Capture the cell that displays the provided text and extract its [x, y] central coordinate. 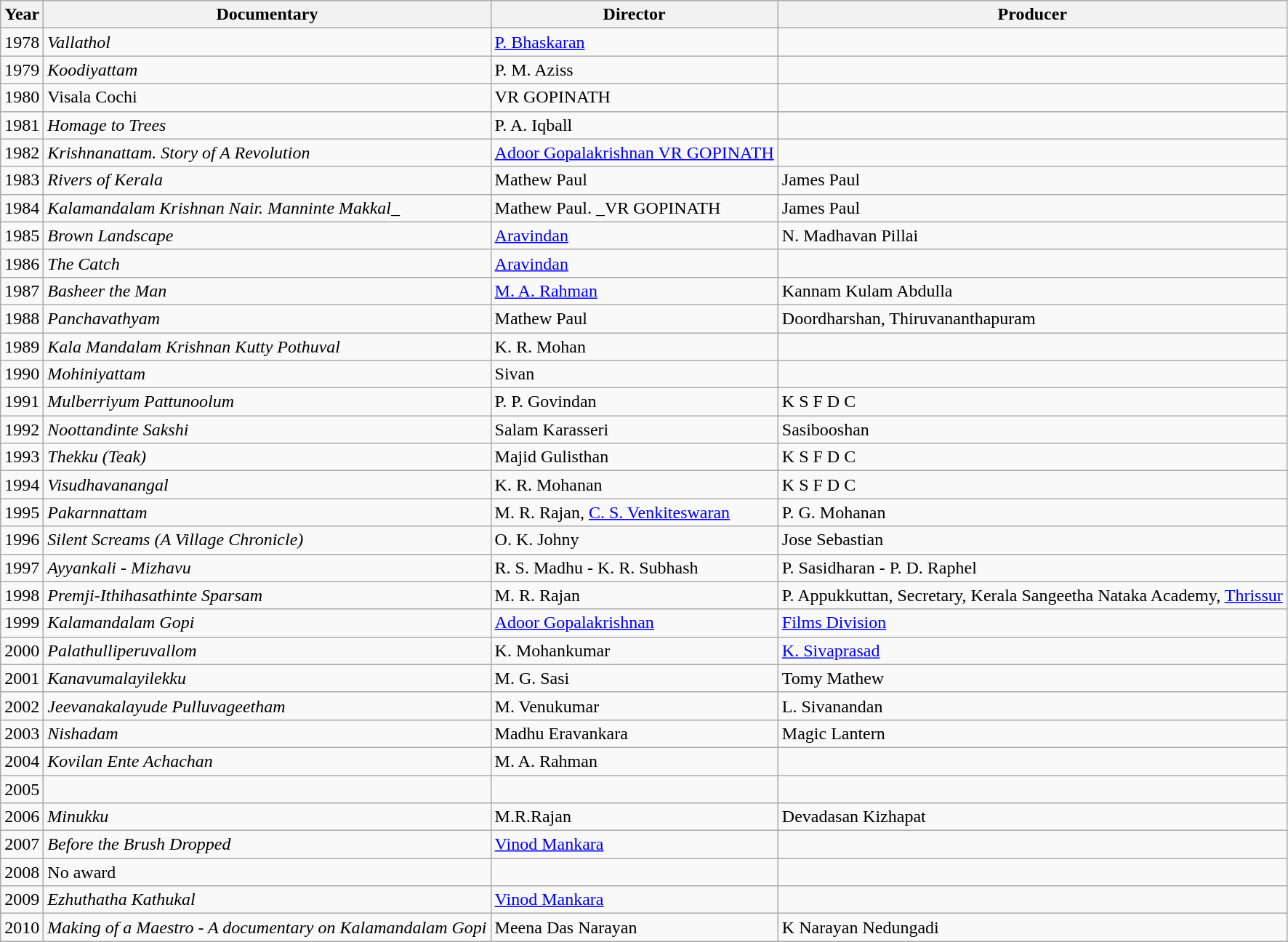
Ezhuthatha Kathukal [267, 900]
Magic Lantern [1032, 733]
1994 [22, 485]
Mathew Paul. _VR GOPINATH [634, 208]
Minukku [267, 817]
2008 [22, 872]
1993 [22, 457]
M. Venukumar [634, 706]
Director [634, 15]
Silent Screams (A Village Chronicle) [267, 540]
P. Appukkuttan, Secretary, Kerala Sangeetha Nataka Academy, Thrissur [1032, 595]
2010 [22, 927]
1988 [22, 318]
K. R. Mohanan [634, 485]
Making of a Maestro - A documentary on Kalamandalam Gopi [267, 927]
No award [267, 872]
2003 [22, 733]
1984 [22, 208]
2004 [22, 761]
Adoor Gopalakrishnan [634, 623]
Premji-Ithihasathinte Sparsam [267, 595]
K. R. Mohan [634, 347]
Kannam Kulam Abdulla [1032, 291]
1991 [22, 402]
Mohiniyattam [267, 374]
2001 [22, 678]
Ayyankali - Mizhavu [267, 568]
Tomy Mathew [1032, 678]
Devadasan Kizhapat [1032, 817]
K Narayan Nedungadi [1032, 927]
Visala Cochi [267, 97]
Meena Das Narayan [634, 927]
Panchavathyam [267, 318]
Sivan [634, 374]
VR GOPINATH [634, 97]
Palathulliperuvallom [267, 651]
Pakarnnattam [267, 512]
1990 [22, 374]
Krishnanattam. Story of A Revolution [267, 153]
Noottandinte Sakshi [267, 430]
Nishadam [267, 733]
1998 [22, 595]
Vallathol [267, 42]
K. Mohankumar [634, 651]
1983 [22, 180]
M. G. Sasi [634, 678]
Jeevanakalayude Pulluvageetham [267, 706]
2006 [22, 817]
P. Sasidharan - P. D. Raphel [1032, 568]
1996 [22, 540]
M. R. Rajan [634, 595]
Visudhavanangal [267, 485]
1999 [22, 623]
Adoor Gopalakrishnan VR GOPINATH [634, 153]
P. M. Aziss [634, 70]
Before the Brush Dropped [267, 845]
Kalamandalam Krishnan Nair. Manninte Makkal_ [267, 208]
Kanavumalayilekku [267, 678]
1985 [22, 235]
M.R.Rajan [634, 817]
L. Sivanandan [1032, 706]
Sasibooshan [1032, 430]
2009 [22, 900]
P. A. Iqball [634, 125]
Jose Sebastian [1032, 540]
Thekku (Teak) [267, 457]
1992 [22, 430]
Salam Karasseri [634, 430]
2000 [22, 651]
1995 [22, 512]
R. S. Madhu - K. R. Subhash [634, 568]
O. K. Johny [634, 540]
1981 [22, 125]
2007 [22, 845]
M. R. Rajan, C. S. Venkiteswaran [634, 512]
Doordharshan, Thiruvananthapuram [1032, 318]
Majid Gulisthan [634, 457]
The Catch [267, 263]
Madhu Eravankara [634, 733]
P. G. Mohanan [1032, 512]
Kala Mandalam Krishnan Kutty Pothuval [267, 347]
Year [22, 15]
Koodiyattam [267, 70]
Producer [1032, 15]
Mulberriyum Pattunoolum [267, 402]
1989 [22, 347]
P. Bhaskaran [634, 42]
Rivers of Kerala [267, 180]
1979 [22, 70]
2002 [22, 706]
Homage to Trees [267, 125]
Documentary [267, 15]
K. Sivaprasad [1032, 651]
1980 [22, 97]
1982 [22, 153]
Kovilan Ente Achachan [267, 761]
P. P. Govindan [634, 402]
N. Madhavan Pillai [1032, 235]
Basheer the Man [267, 291]
1987 [22, 291]
2005 [22, 789]
1978 [22, 42]
Films Division [1032, 623]
Brown Landscape [267, 235]
Kalamandalam Gopi [267, 623]
1986 [22, 263]
1997 [22, 568]
